Determine the (x, y) coordinate at the center of the cell enclosing the given text.  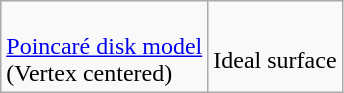
Poincaré disk model(Vertex centered) (104, 47)
Ideal surface (275, 47)
